Detect which cell encompasses the target text, then output its [x, y] center coordinate. 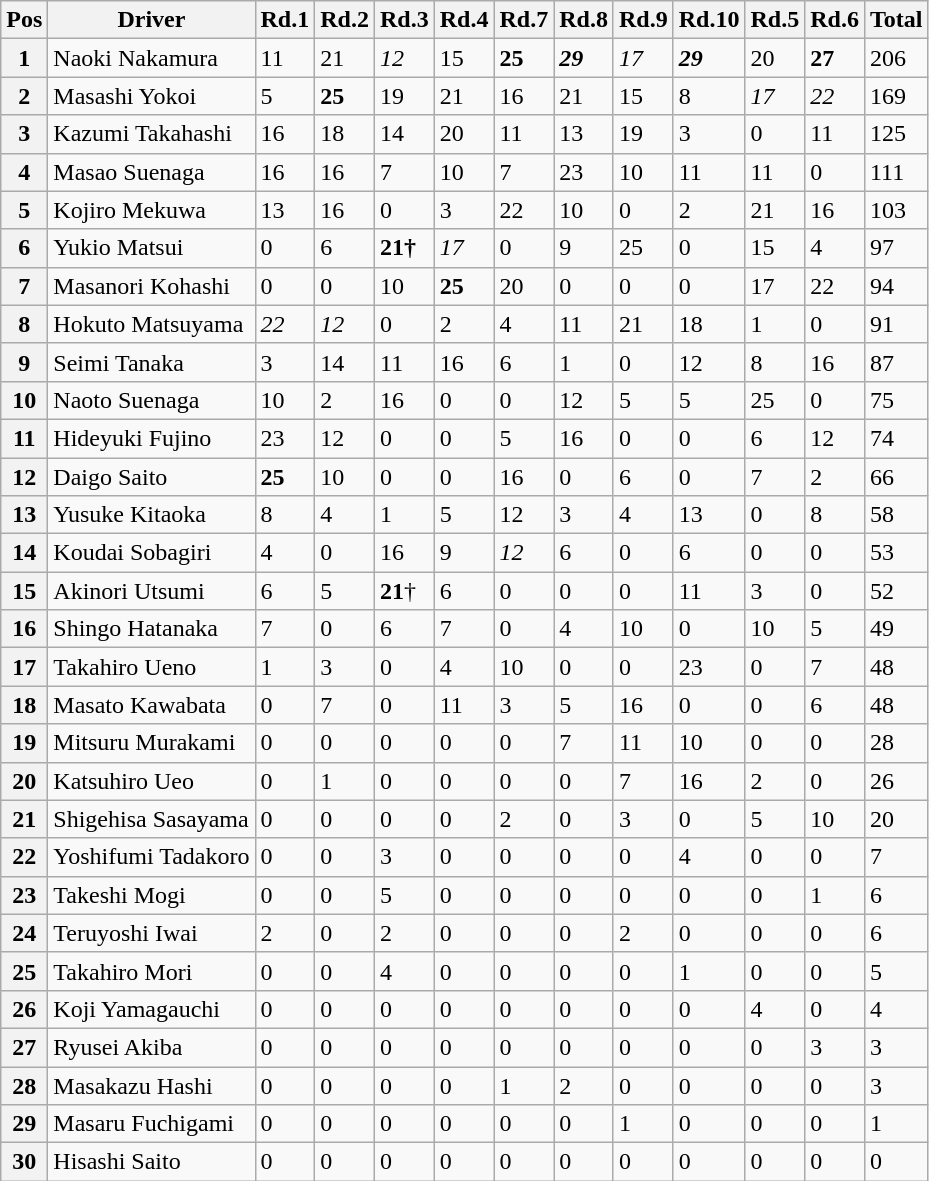
Yoshifumi Tadakoro [152, 857]
103 [896, 210]
169 [896, 96]
Masao Suenaga [152, 172]
87 [896, 362]
Koudai Sobagiri [152, 553]
Masaru Fuchigami [152, 1124]
Pos [24, 20]
125 [896, 134]
Teruyoshi Iwai [152, 933]
Kazumi Takahashi [152, 134]
97 [896, 248]
Daigo Saito [152, 477]
Total [896, 20]
Takahiro Mori [152, 971]
Rd.10 [709, 20]
Takahiro Ueno [152, 667]
24 [24, 933]
30 [24, 1162]
Rd.4 [464, 20]
Hokuto Matsuyama [152, 324]
Masanori Kohashi [152, 286]
Masashi Yokoi [152, 96]
53 [896, 553]
Mitsuru Murakami [152, 743]
58 [896, 515]
Masato Kawabata [152, 705]
Seimi Tanaka [152, 362]
Shigehisa Sasayama [152, 819]
Rd.2 [345, 20]
75 [896, 400]
Koji Yamagauchi [152, 1009]
Hisashi Saito [152, 1162]
74 [896, 438]
Shingo Hatanaka [152, 629]
Rd.7 [524, 20]
66 [896, 477]
52 [896, 591]
Hideyuki Fujino [152, 438]
Rd.9 [643, 20]
Driver [152, 20]
Naoto Suenaga [152, 400]
Yukio Matsui [152, 248]
Masakazu Hashi [152, 1085]
Akinori Utsumi [152, 591]
Naoki Nakamura [152, 58]
111 [896, 172]
Ryusei Akiba [152, 1047]
Rd.3 [404, 20]
Rd.6 [835, 20]
Rd.8 [584, 20]
94 [896, 286]
Rd.5 [775, 20]
Rd.1 [285, 20]
Katsuhiro Ueo [152, 781]
206 [896, 58]
Takeshi Mogi [152, 895]
49 [896, 629]
91 [896, 324]
Yusuke Kitaoka [152, 515]
Kojiro Mekuwa [152, 210]
